Detect which cell encompasses the target text, then output its [X, Y] center coordinate. 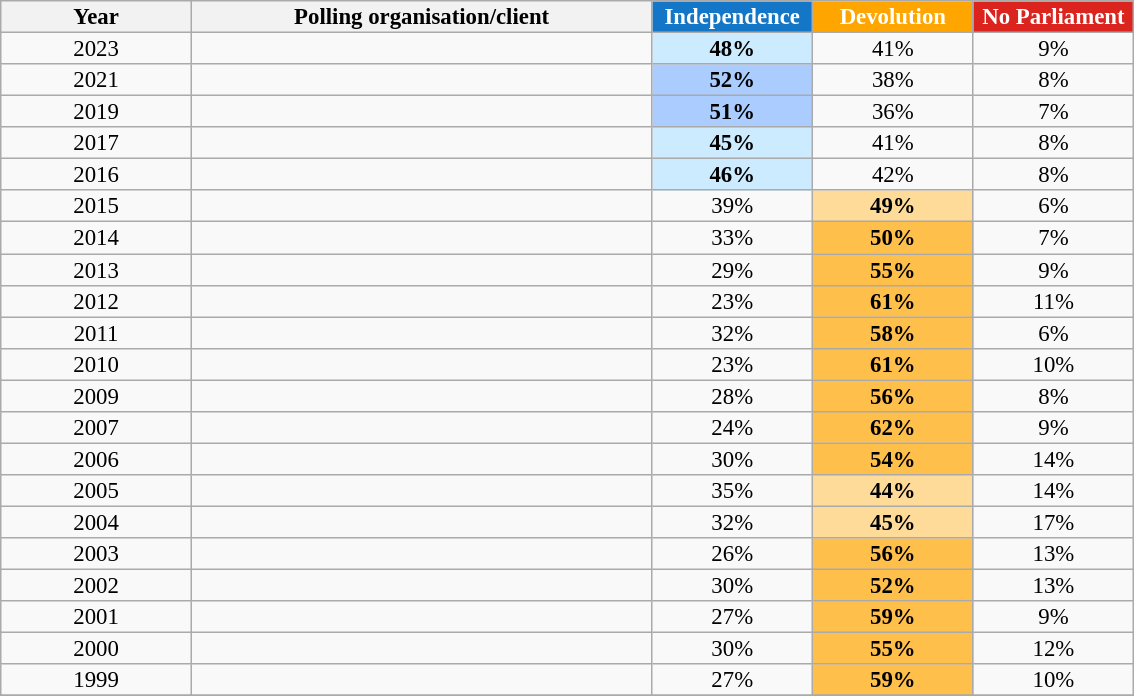
42% [894, 175]
26% [732, 554]
2016 [96, 175]
29% [732, 270]
17% [1054, 522]
2000 [96, 649]
2002 [96, 586]
2006 [96, 459]
2015 [96, 206]
62% [894, 428]
No Parliament [1054, 17]
48% [732, 49]
12% [1054, 649]
Devolution [894, 17]
44% [894, 491]
Year [96, 17]
11% [1054, 301]
49% [894, 206]
Independence [732, 17]
58% [894, 333]
36% [894, 112]
2014 [96, 238]
2012 [96, 301]
24% [732, 428]
2003 [96, 554]
2004 [96, 522]
35% [732, 491]
33% [732, 238]
39% [732, 206]
Polling organisation/client [422, 17]
2013 [96, 270]
2017 [96, 143]
51% [732, 112]
2009 [96, 396]
2019 [96, 112]
50% [894, 238]
2001 [96, 617]
54% [894, 459]
2021 [96, 80]
2011 [96, 333]
2023 [96, 49]
38% [894, 80]
28% [732, 396]
2010 [96, 364]
2007 [96, 428]
2005 [96, 491]
1999 [96, 680]
46% [732, 175]
